Extract the (x, y) coordinate from the center of the cell holding the provided text.  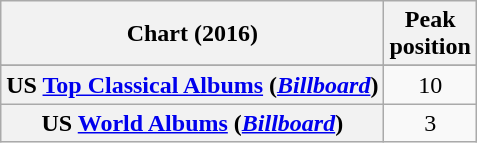
Peak position (430, 34)
10 (430, 85)
Chart (2016) (192, 34)
3 (430, 123)
US World Albums (Billboard) (192, 123)
US Top Classical Albums (Billboard) (192, 85)
